Determine the [x, y] coordinate at the center of the cell enclosing the given text.  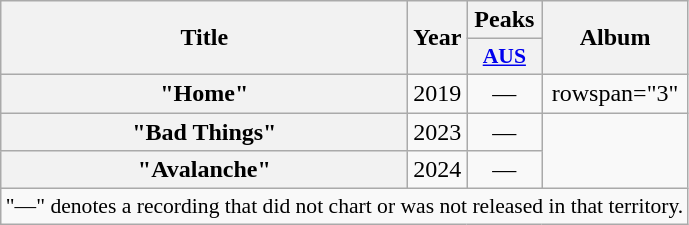
Peaks [504, 20]
"Home" [204, 93]
AUS [504, 57]
Album [615, 38]
2024 [438, 170]
2019 [438, 93]
"Bad Things" [204, 131]
Year [438, 38]
Title [204, 38]
rowspan="3" [615, 93]
2023 [438, 131]
"—" denotes a recording that did not chart or was not released in that territory. [345, 207]
"Avalanche" [204, 170]
